Output the (X, Y) coordinate of the center of the cell containing the given text.  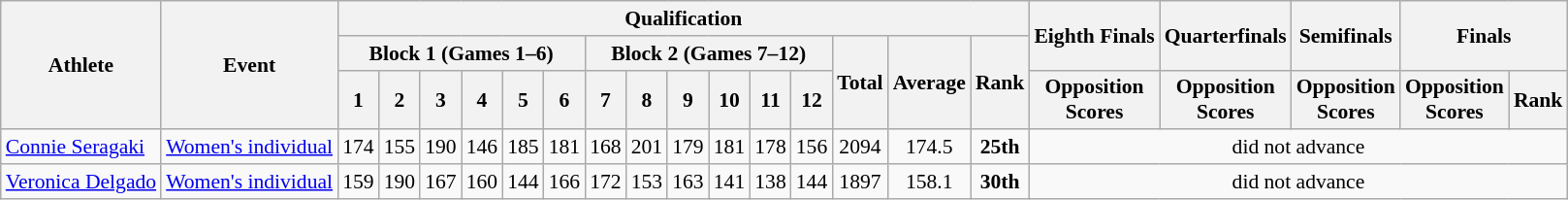
Finals (1484, 35)
174 (359, 148)
163 (688, 182)
168 (605, 148)
174.5 (929, 148)
12 (813, 99)
11 (770, 99)
172 (605, 182)
159 (359, 182)
4 (483, 99)
2094 (859, 148)
1897 (859, 182)
30th (1001, 182)
155 (400, 148)
Block 1 (Games 1–6) (462, 53)
5 (524, 99)
Athlete (81, 65)
1 (359, 99)
8 (648, 99)
138 (770, 182)
185 (524, 148)
3 (440, 99)
201 (648, 148)
7 (605, 99)
146 (483, 148)
160 (483, 182)
179 (688, 148)
Quarterfinals (1226, 35)
Average (929, 83)
2 (400, 99)
10 (729, 99)
178 (770, 148)
Connie Seragaki (81, 148)
156 (813, 148)
166 (564, 182)
158.1 (929, 182)
Semifinals (1346, 35)
25th (1001, 148)
6 (564, 99)
9 (688, 99)
Event (249, 65)
141 (729, 182)
Total (859, 83)
Veronica Delgado (81, 182)
167 (440, 182)
Qualification (683, 18)
Block 2 (Games 7–12) (708, 53)
Eighth Finals (1094, 35)
153 (648, 182)
